Identify which cell holds the provided text, then report its [X, Y] central coordinate. 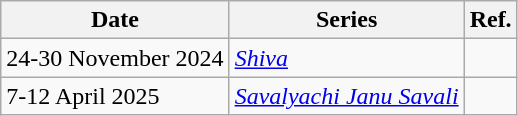
7-12 April 2025 [115, 96]
Series [346, 20]
Savalyachi Janu Savali [346, 96]
Date [115, 20]
24-30 November 2024 [115, 58]
Shiva [346, 58]
Ref. [490, 20]
